For the text-containing cell, return its midpoint in (x, y) coordinate format. 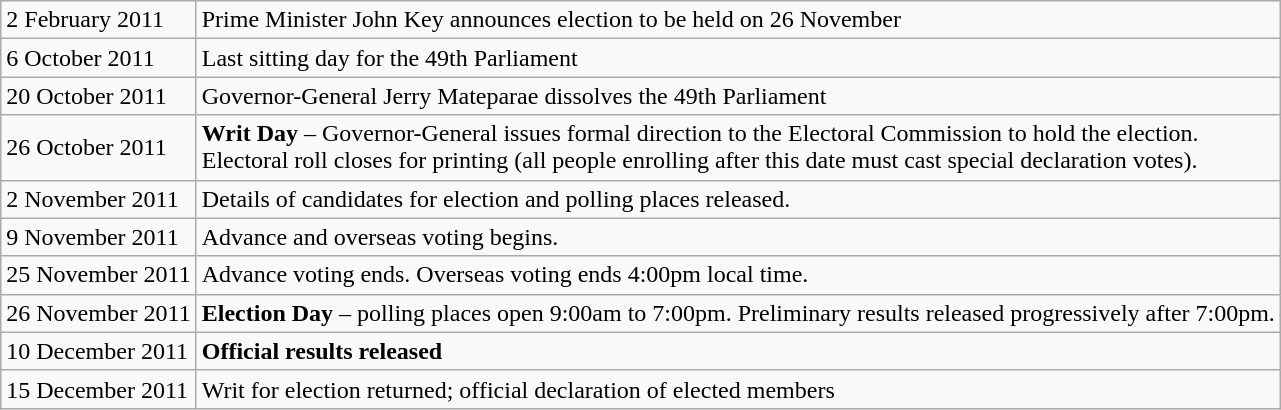
Writ for election returned; official declaration of elected members (738, 389)
Election Day – polling places open 9:00am to 7:00pm. Preliminary results released progressively after 7:00pm. (738, 313)
9 November 2011 (98, 237)
15 December 2011 (98, 389)
Last sitting day for the 49th Parliament (738, 58)
26 October 2011 (98, 148)
Advance and overseas voting begins. (738, 237)
2 November 2011 (98, 199)
Details of candidates for election and polling places released. (738, 199)
Advance voting ends. Overseas voting ends 4:00pm local time. (738, 275)
6 October 2011 (98, 58)
10 December 2011 (98, 351)
25 November 2011 (98, 275)
26 November 2011 (98, 313)
Governor-General Jerry Mateparae dissolves the 49th Parliament (738, 96)
Prime Minister John Key announces election to be held on 26 November (738, 20)
20 October 2011 (98, 96)
2 February 2011 (98, 20)
Official results released (738, 351)
